Scan for the cell matching the given text and deliver its (x, y) coordinate at center. 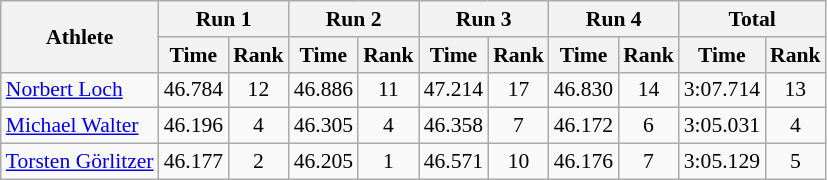
Run 4 (614, 19)
46.305 (324, 126)
46.205 (324, 162)
47.214 (454, 90)
Torsten Görlitzer (80, 162)
2 (258, 162)
1 (388, 162)
12 (258, 90)
Athlete (80, 36)
46.176 (584, 162)
46.571 (454, 162)
3:05.031 (722, 126)
Total (752, 19)
10 (518, 162)
Run 1 (224, 19)
Run 2 (354, 19)
6 (648, 126)
17 (518, 90)
13 (796, 90)
46.172 (584, 126)
Michael Walter (80, 126)
46.358 (454, 126)
Run 3 (484, 19)
3:05.129 (722, 162)
14 (648, 90)
46.830 (584, 90)
5 (796, 162)
46.784 (194, 90)
11 (388, 90)
46.886 (324, 90)
46.177 (194, 162)
3:07.714 (722, 90)
Norbert Loch (80, 90)
46.196 (194, 126)
